Output the [x, y] coordinate of the center of the cell containing the given text.  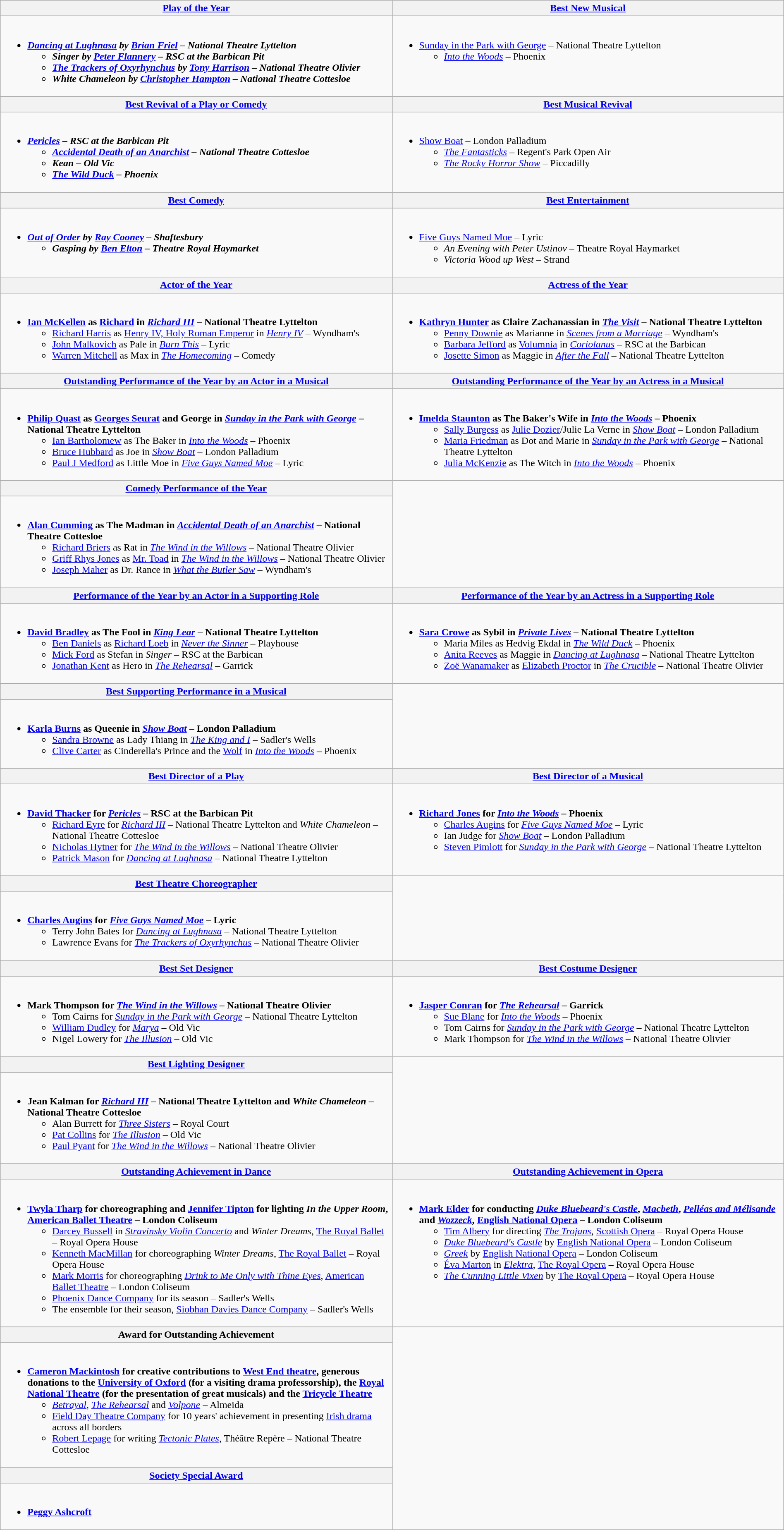
Performance of the Year by an Actress in a Supporting Role [588, 595]
Best Comedy [196, 200]
Peggy Ashcroft [196, 1506]
Outstanding Performance of the Year by an Actor in a Musical [196, 381]
Five Guys Named Moe – LyricAn Evening with Peter Ustinov – Theatre Royal HaymarketVictoria Wood up West – Strand [588, 242]
Outstanding Performance of the Year by an Actress in a Musical [588, 381]
Outstanding Achievement in Dance [196, 1171]
Best Entertainment [588, 200]
Best Revival of a Play or Comedy [196, 104]
Sunday in the Park with George – National Theatre LytteltonInto the Woods – Phoenix [588, 56]
Best Supporting Performance in a Musical [196, 692]
Pericles – RSC at the Barbican PitAccidental Death of an Anarchist – National Theatre CottesloeKean – Old VicThe Wild Duck – Phoenix [196, 152]
Society Special Award [196, 1475]
Best Set Designer [196, 968]
Actress of the Year [588, 285]
Best Theatre Choreographer [196, 884]
Comedy Performance of the Year [196, 488]
Best Director of a Musical [588, 776]
Actor of the Year [196, 285]
Best Director of a Play [196, 776]
Performance of the Year by an Actor in a Supporting Role [196, 595]
Best Musical Revival [588, 104]
Show Boat – London PalladiumThe Fantasticks – Regent's Park Open AirThe Rocky Horror Show – Piccadilly [588, 152]
Best New Musical [588, 8]
Out of Order by Ray Cooney – ShaftesburyGasping by Ben Elton – Theatre Royal Haymarket [196, 242]
Play of the Year [196, 8]
Award for Outstanding Achievement [196, 1334]
Best Costume Designer [588, 968]
Outstanding Achievement in Opera [588, 1171]
Best Lighting Designer [196, 1064]
